Capture the cell that displays the provided text and extract its (x, y) central coordinate. 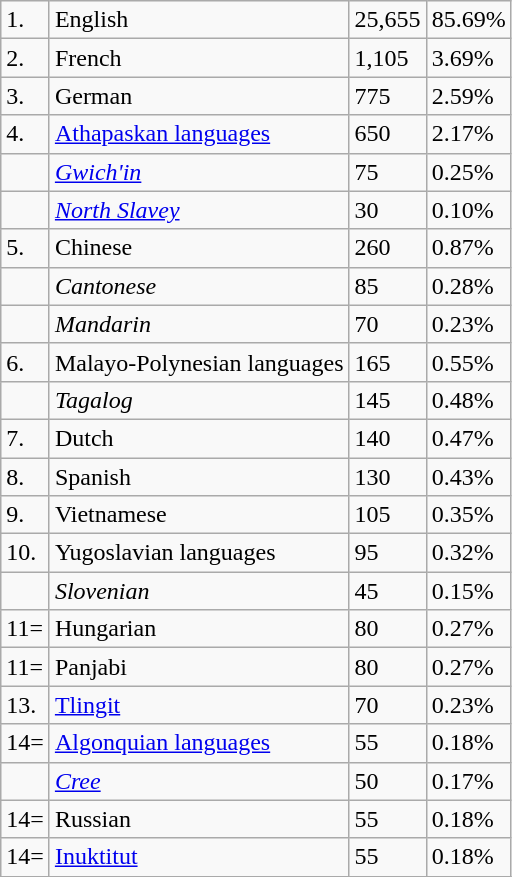
Inuktitut (199, 857)
Mandarin (199, 324)
130 (388, 477)
85 (388, 286)
Yugoslavian languages (199, 553)
Hungarian (199, 629)
Gwich'in (199, 172)
8. (26, 477)
0.28% (468, 286)
50 (388, 781)
165 (388, 362)
Tagalog (199, 400)
650 (388, 134)
5. (26, 248)
45 (388, 591)
English (199, 20)
0.55% (468, 362)
9. (26, 515)
North Slavey (199, 210)
145 (388, 400)
0.47% (468, 438)
260 (388, 248)
30 (388, 210)
7. (26, 438)
Spanish (199, 477)
Tlingit (199, 705)
1,105 (388, 58)
1. (26, 20)
Algonquian languages (199, 743)
0.48% (468, 400)
3.69% (468, 58)
85.69% (468, 20)
75 (388, 172)
Slovenian (199, 591)
25,655 (388, 20)
0.43% (468, 477)
Athapaskan languages (199, 134)
105 (388, 515)
13. (26, 705)
Panjabi (199, 667)
Russian (199, 819)
0.17% (468, 781)
Dutch (199, 438)
0.25% (468, 172)
German (199, 96)
0.87% (468, 248)
2. (26, 58)
3. (26, 96)
Cree (199, 781)
95 (388, 553)
6. (26, 362)
Cantonese (199, 286)
0.10% (468, 210)
Vietnamese (199, 515)
0.15% (468, 591)
0.35% (468, 515)
140 (388, 438)
Malayo-Polynesian languages (199, 362)
2.59% (468, 96)
775 (388, 96)
Chinese (199, 248)
10. (26, 553)
4. (26, 134)
French (199, 58)
0.32% (468, 553)
2.17% (468, 134)
